Provide the [x, y] coordinate of the cell's center where the given text is located.  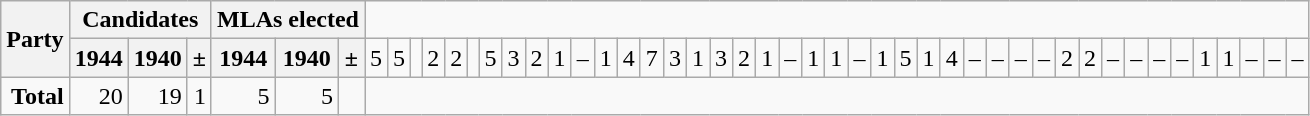
20 [98, 96]
MLAs elected [288, 20]
Party [35, 39]
19 [158, 96]
Total [35, 96]
7 [652, 58]
Candidates [140, 20]
